Locate the cell with the specified text and output its (x, y) center coordinate. 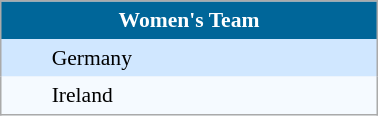
Ireland (212, 95)
Germany (212, 58)
Women's Team (189, 20)
